Search for the cell housing the specified text and yield its [x, y] center coordinate. 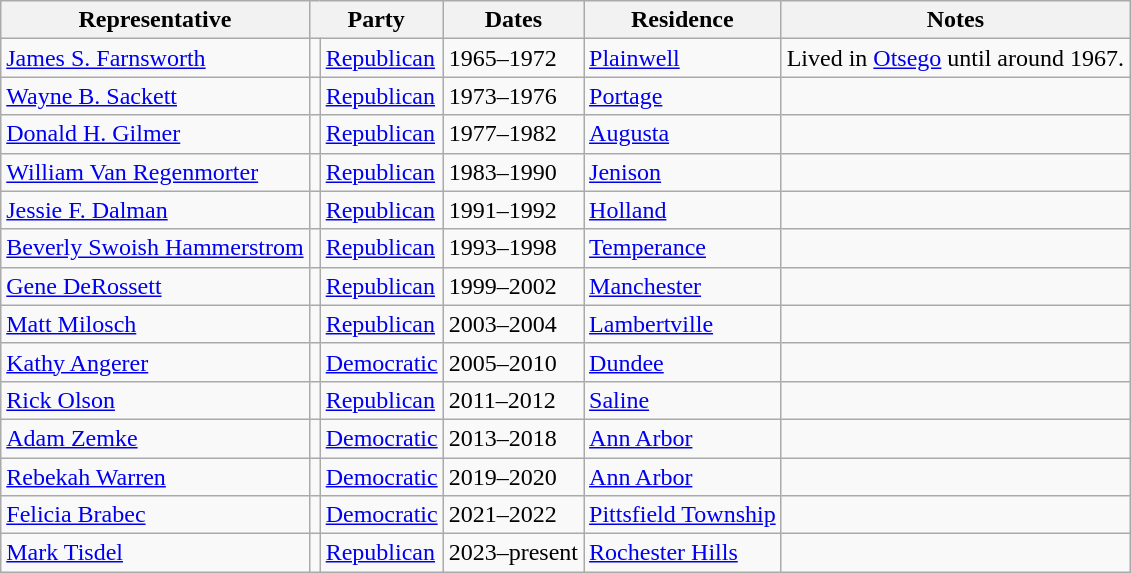
Portage [683, 96]
1965–1972 [513, 58]
Jenison [683, 172]
2021–2022 [513, 515]
Adam Zemke [155, 438]
1991–1992 [513, 210]
2013–2018 [513, 438]
Kathy Angerer [155, 362]
Pittsfield Township [683, 515]
2003–2004 [513, 324]
Felicia Brabec [155, 515]
Lived in Otsego until around 1967. [955, 58]
2019–2020 [513, 477]
Donald H. Gilmer [155, 134]
Holland [683, 210]
2023–present [513, 553]
Notes [955, 20]
Rochester Hills [683, 553]
Augusta [683, 134]
Lambertville [683, 324]
Rick Olson [155, 400]
Temperance [683, 248]
Dates [513, 20]
Rebekah Warren [155, 477]
James S. Farnsworth [155, 58]
William Van Regenmorter [155, 172]
1983–1990 [513, 172]
1993–1998 [513, 248]
1973–1976 [513, 96]
Representative [155, 20]
2011–2012 [513, 400]
Residence [683, 20]
Gene DeRossett [155, 286]
1999–2002 [513, 286]
2005–2010 [513, 362]
Manchester [683, 286]
Plainwell [683, 58]
Saline [683, 400]
Wayne B. Sackett [155, 96]
Party [376, 20]
Jessie F. Dalman [155, 210]
Matt Milosch [155, 324]
Beverly Swoish Hammerstrom [155, 248]
Mark Tisdel [155, 553]
Dundee [683, 362]
1977–1982 [513, 134]
